Scan for the cell matching the given text and deliver its [X, Y] coordinate at center. 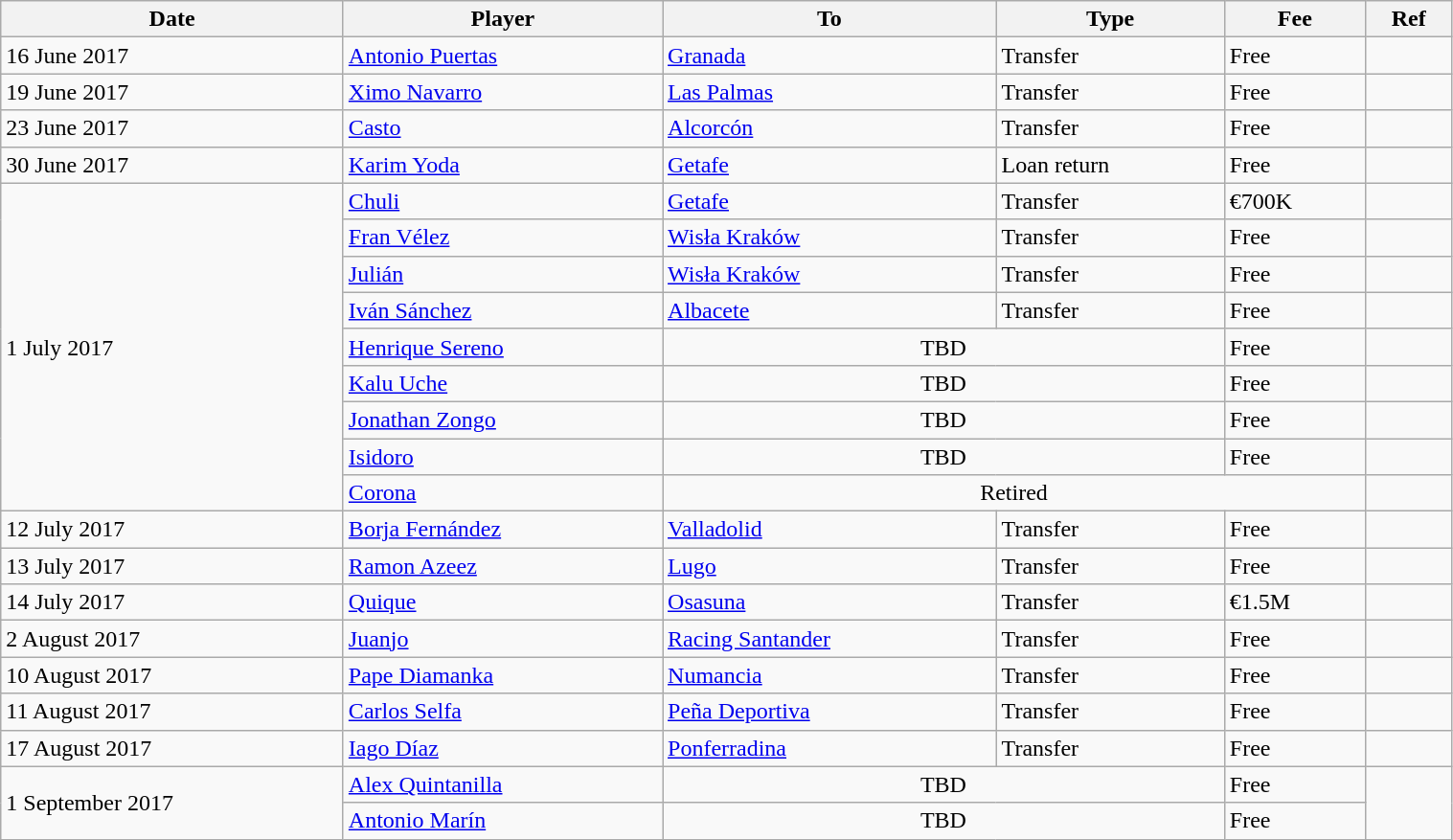
Iago Díaz [502, 748]
Borja Fernández [502, 530]
Isidoro [502, 457]
Julián [502, 274]
Carlos Selfa [502, 712]
19 June 2017 [172, 92]
30 June 2017 [172, 165]
Alcorcón [829, 128]
Player [502, 19]
14 July 2017 [172, 602]
Albacete [829, 310]
Juanjo [502, 639]
13 July 2017 [172, 566]
Jonathan Zongo [502, 420]
17 August 2017 [172, 748]
Pape Diamanka [502, 675]
Antonio Marín [502, 821]
Type [1110, 19]
Henrique Sereno [502, 347]
Antonio Puertas [502, 56]
€1.5M [1295, 602]
Lugo [829, 566]
Peña Deportiva [829, 712]
Casto [502, 128]
€700K [1295, 201]
Fran Vélez [502, 238]
To [829, 19]
Corona [502, 493]
Retired [1014, 493]
23 June 2017 [172, 128]
Quique [502, 602]
Racing Santander [829, 639]
Granada [829, 56]
Karim Yoda [502, 165]
10 August 2017 [172, 675]
Chuli [502, 201]
2 August 2017 [172, 639]
12 July 2017 [172, 530]
Numancia [829, 675]
Las Palmas [829, 92]
Osasuna [829, 602]
Ponferradina [829, 748]
16 June 2017 [172, 56]
Valladolid [829, 530]
Ref [1408, 19]
Date [172, 19]
Loan return [1110, 165]
Fee [1295, 19]
Ximo Navarro [502, 92]
Alex Quintanilla [502, 784]
Kalu Uche [502, 383]
1 July 2017 [172, 347]
Iván Sánchez [502, 310]
Ramon Azeez [502, 566]
1 September 2017 [172, 803]
11 August 2017 [172, 712]
